Scan for the cell matching the given text and deliver its (x, y) coordinate at center. 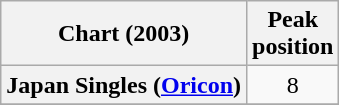
Chart (2003) (124, 34)
Peakposition (293, 34)
8 (293, 85)
Japan Singles (Oricon) (124, 85)
